Extract the [X, Y] coordinate from the center of the cell holding the provided text.  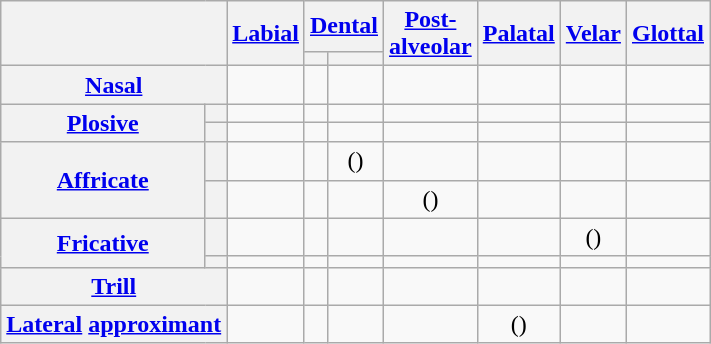
Post-alveolar [431, 34]
Fricative [103, 242]
Dental [344, 26]
Affricate [103, 180]
Velar [593, 34]
Nasal [114, 85]
Labial [266, 34]
Glottal [668, 34]
Lateral approximant [114, 324]
Trill [114, 286]
Palatal [518, 34]
Plosive [103, 123]
